Provide the [X, Y] coordinate of the cell's center where the given text is located.  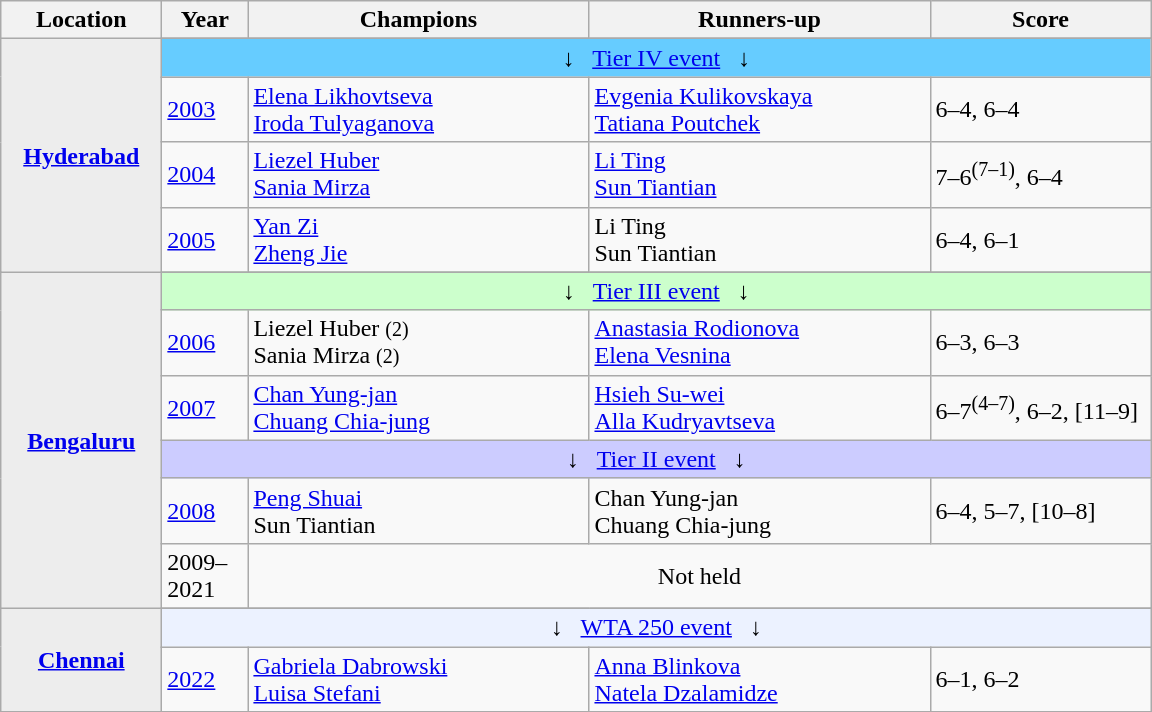
2003 [205, 110]
Liezel Huber Sania Mirza [418, 174]
6–4, 6–1 [1040, 240]
2009–2021 [205, 576]
2005 [205, 240]
Runners-up [760, 20]
Yan Zi Zheng Jie [418, 240]
2022 [205, 678]
Liezel Huber (2) Sania Mirza (2) [418, 342]
Anna Blinkova Natela Dzalamidze [760, 678]
Champions [418, 20]
Hyderabad [82, 156]
7–6(7–1), 6–4 [1040, 174]
↓ Tier III event ↓ [656, 291]
Hsieh Su-wei Alla Kudryavtseva [760, 408]
Elena Likhovtseva Iroda Tulyaganova [418, 110]
6–4, 5–7, [10–8] [1040, 510]
2004 [205, 174]
Evgenia Kulikovskaya Tatiana Poutchek [760, 110]
Chennai [82, 660]
Location [82, 20]
2008 [205, 510]
Peng Shuai Sun Tiantian [418, 510]
2007 [205, 408]
Bengaluru [82, 440]
Score [1040, 20]
Gabriela Dabrowski Luisa Stefani [418, 678]
6–7(4–7), 6–2, [11–9] [1040, 408]
↓ WTA 250 event ↓ [656, 627]
6–1, 6–2 [1040, 678]
6–4, 6–4 [1040, 110]
Not held [700, 576]
↓ Tier II event ↓ [656, 459]
6–3, 6–3 [1040, 342]
↓ Tier IV event ↓ [656, 58]
2006 [205, 342]
Year [205, 20]
Anastasia Rodionova Elena Vesnina [760, 342]
